Search for the cell housing the specified text and yield its [x, y] center coordinate. 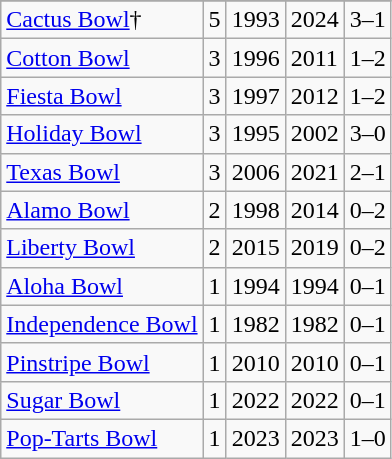
2–1 [368, 172]
2011 [314, 58]
Holiday Bowl [102, 134]
3–1 [368, 20]
3–0 [368, 134]
Independence Bowl [102, 324]
Texas Bowl [102, 172]
Sugar Bowl [102, 400]
Liberty Bowl [102, 248]
2019 [314, 248]
Cactus Bowl† [102, 20]
5 [214, 20]
1995 [256, 134]
1996 [256, 58]
Pop-Tarts Bowl [102, 438]
2012 [314, 96]
Pinstripe Bowl [102, 362]
2006 [256, 172]
2015 [256, 248]
2024 [314, 20]
1993 [256, 20]
2021 [314, 172]
Cotton Bowl [102, 58]
2002 [314, 134]
Alamo Bowl [102, 210]
1997 [256, 96]
1998 [256, 210]
2014 [314, 210]
Aloha Bowl [102, 286]
Fiesta Bowl [102, 96]
1–0 [368, 438]
